Scan for the cell matching the given text and deliver its (X, Y) coordinate at center. 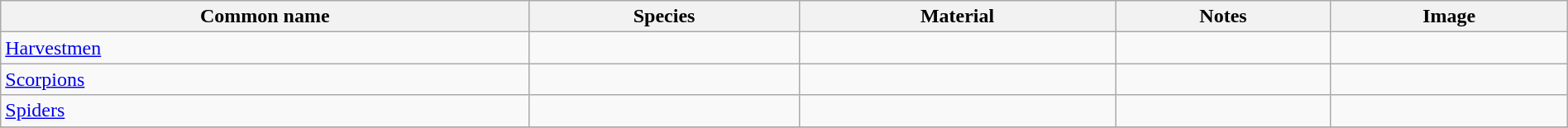
Scorpions (265, 79)
Material (957, 17)
Harvestmen (265, 48)
Common name (265, 17)
Species (665, 17)
Notes (1224, 17)
Image (1449, 17)
Spiders (265, 111)
